Determine the (x, y) coordinate at the center of the cell enclosing the given text.  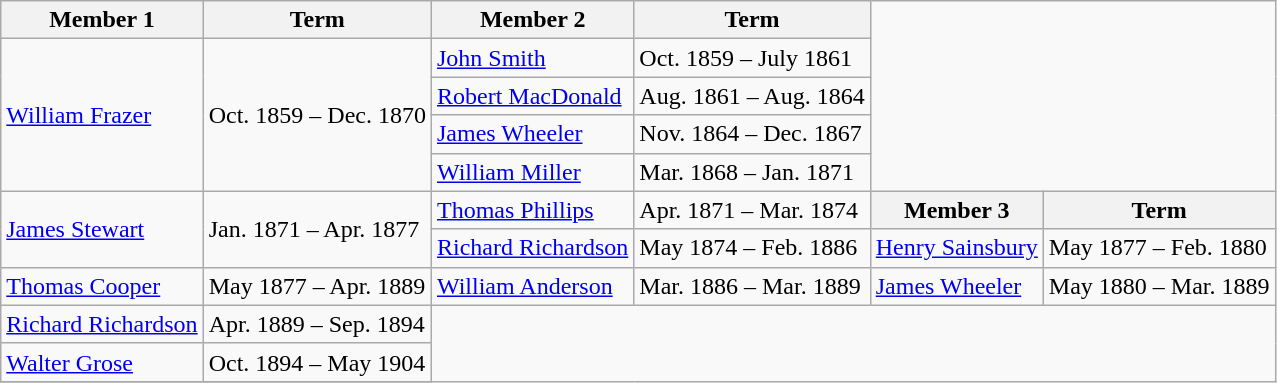
Apr. 1871 – Mar. 1874 (752, 210)
Robert MacDonald (532, 96)
Mar. 1886 – Mar. 1889 (752, 286)
May 1874 – Feb. 1886 (752, 248)
Member 2 (532, 20)
Member 1 (102, 20)
Member 3 (956, 210)
Thomas Phillips (532, 210)
Walter Grose (102, 362)
James Stewart (102, 229)
May 1877 – Apr. 1889 (317, 286)
William Miller (532, 172)
Oct. 1859 – July 1861 (752, 58)
John Smith (532, 58)
Mar. 1868 – Jan. 1871 (752, 172)
Apr. 1889 – Sep. 1894 (317, 324)
Oct. 1894 – May 1904 (317, 362)
Aug. 1861 – Aug. 1864 (752, 96)
Jan. 1871 – Apr. 1877 (317, 229)
Nov. 1864 – Dec. 1867 (752, 134)
Henry Sainsbury (956, 248)
May 1880 – Mar. 1889 (1159, 286)
William Frazer (102, 115)
May 1877 – Feb. 1880 (1159, 248)
William Anderson (532, 286)
Thomas Cooper (102, 286)
Oct. 1859 – Dec. 1870 (317, 115)
